Identify which cell holds the provided text, then report its (x, y) central coordinate. 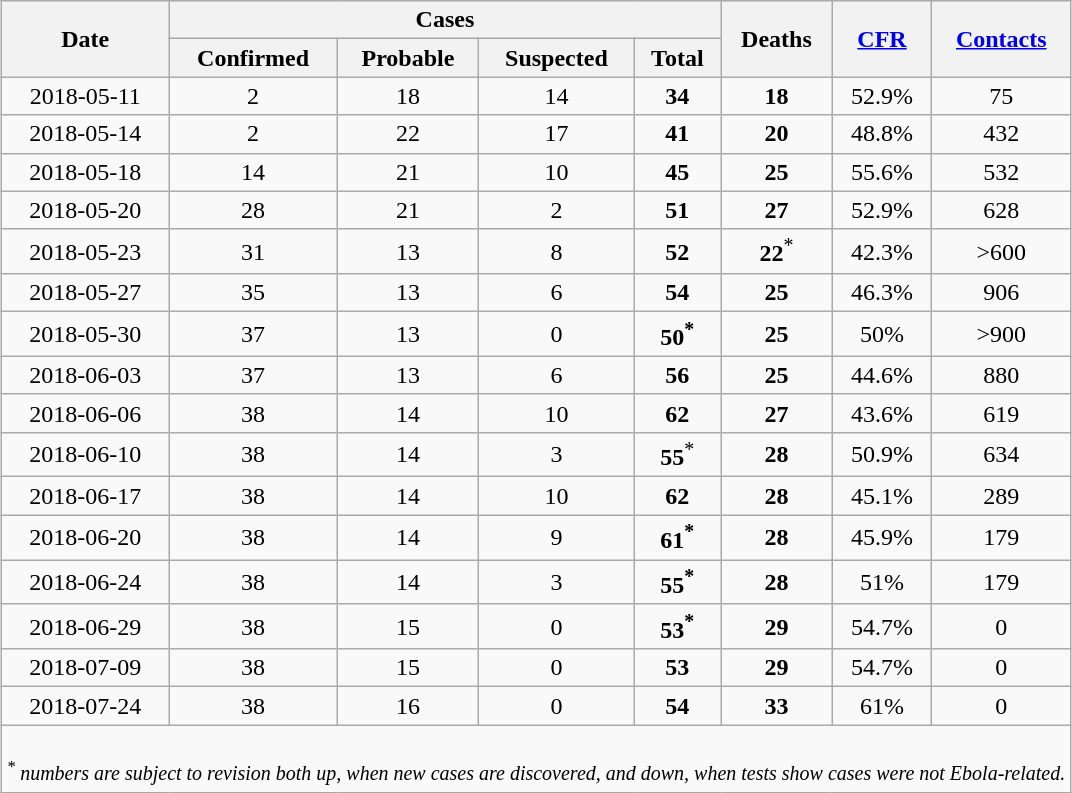
22* (776, 252)
2018-05-11 (85, 96)
42.3% (882, 252)
289 (1002, 496)
2018-06-20 (85, 538)
* numbers are subject to revision both up, when new cases are discovered, and down, when tests show cases were not Ebola-related. (536, 758)
628 (1002, 210)
52 (678, 252)
41 (678, 134)
2018-05-27 (85, 293)
2018-05-14 (85, 134)
20 (776, 134)
2018-06-24 (85, 582)
Confirmed (253, 58)
51 (678, 210)
61% (882, 706)
43.6% (882, 413)
50% (882, 334)
35 (253, 293)
50.9% (882, 454)
9 (556, 538)
Cases (445, 20)
75 (1002, 96)
2018-05-18 (85, 172)
>600 (1002, 252)
2018-06-06 (85, 413)
45 (678, 172)
432 (1002, 134)
Total (678, 58)
31 (253, 252)
33 (776, 706)
Probable (408, 58)
634 (1002, 454)
34 (678, 96)
46.3% (882, 293)
Contacts (1002, 39)
48.8% (882, 134)
17 (556, 134)
Suspected (556, 58)
53* (678, 626)
53 (678, 668)
>900 (1002, 334)
45.9% (882, 538)
50* (678, 334)
CFR (882, 39)
61* (678, 538)
2018-07-24 (85, 706)
2018-06-17 (85, 496)
16 (408, 706)
8 (556, 252)
44.6% (882, 375)
2018-06-10 (85, 454)
2018-05-23 (85, 252)
906 (1002, 293)
45.1% (882, 496)
880 (1002, 375)
619 (1002, 413)
Date (85, 39)
2018-06-29 (85, 626)
532 (1002, 172)
2018-05-30 (85, 334)
22 (408, 134)
56 (678, 375)
Deaths (776, 39)
2018-07-09 (85, 668)
55.6% (882, 172)
51% (882, 582)
2018-06-03 (85, 375)
2018-05-20 (85, 210)
